Detect which cell encompasses the target text, then output its [X, Y] center coordinate. 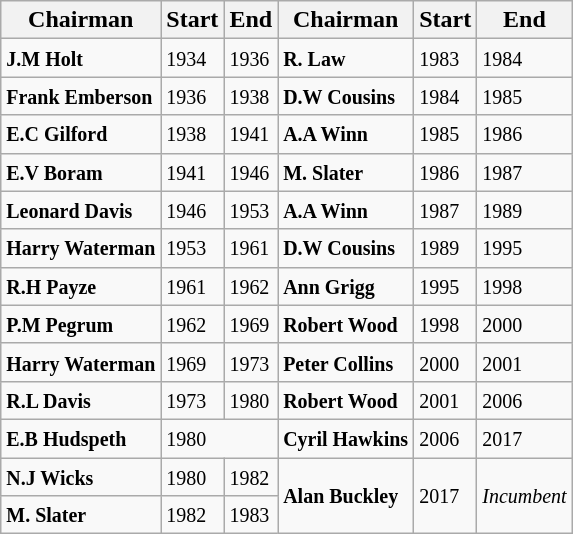
Frank Emberson [81, 96]
N.J Wicks [81, 477]
Ann Grigg [346, 286]
1934 [192, 58]
Leonard Davis [81, 210]
Peter Collins [346, 362]
R. Law [346, 58]
Cyril Hawkins [346, 438]
E.C Gilford [81, 134]
E.V Boram [81, 172]
R.L Davis [81, 400]
Incumbent [524, 496]
J.M Holt [81, 58]
R.H Payze [81, 286]
P.M Pegrum [81, 324]
E.B Hudspeth [81, 438]
Alan Buckley [346, 496]
